Search for the cell housing the specified text and yield its (x, y) center coordinate. 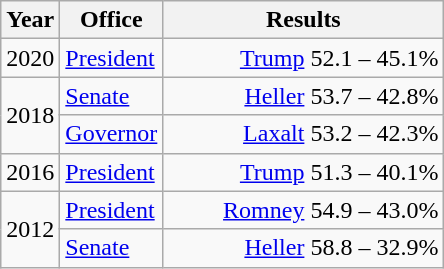
Heller 58.8 – 32.9% (304, 248)
Office (112, 20)
Results (304, 20)
2016 (30, 172)
2018 (30, 115)
Laxalt 53.2 – 42.3% (304, 134)
Heller 53.7 – 42.8% (304, 96)
2012 (30, 229)
Trump 52.1 – 45.1% (304, 58)
Governor (112, 134)
Trump 51.3 – 40.1% (304, 172)
Romney 54.9 – 43.0% (304, 210)
Year (30, 20)
2020 (30, 58)
